Capture the cell that displays the provided text and extract its [X, Y] central coordinate. 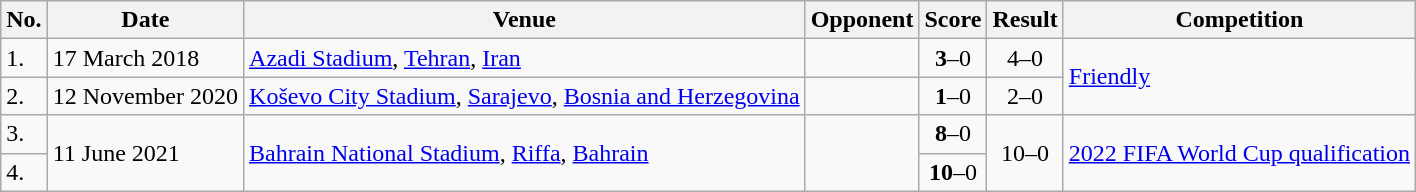
Date [145, 20]
4–0 [1025, 58]
Result [1025, 20]
4. [24, 172]
12 November 2020 [145, 96]
3–0 [953, 58]
Koševo City Stadium, Sarajevo, Bosnia and Herzegovina [525, 96]
Opponent [862, 20]
1–0 [953, 96]
Bahrain National Stadium, Riffa, Bahrain [525, 153]
Competition [1239, 20]
Score [953, 20]
Azadi Stadium, Tehran, Iran [525, 58]
17 March 2018 [145, 58]
No. [24, 20]
2–0 [1025, 96]
Friendly [1239, 77]
8–0 [953, 134]
2. [24, 96]
1. [24, 58]
2022 FIFA World Cup qualification [1239, 153]
3. [24, 134]
11 June 2021 [145, 153]
Venue [525, 20]
